Locate the cell with the specified text and output its (X, Y) center coordinate. 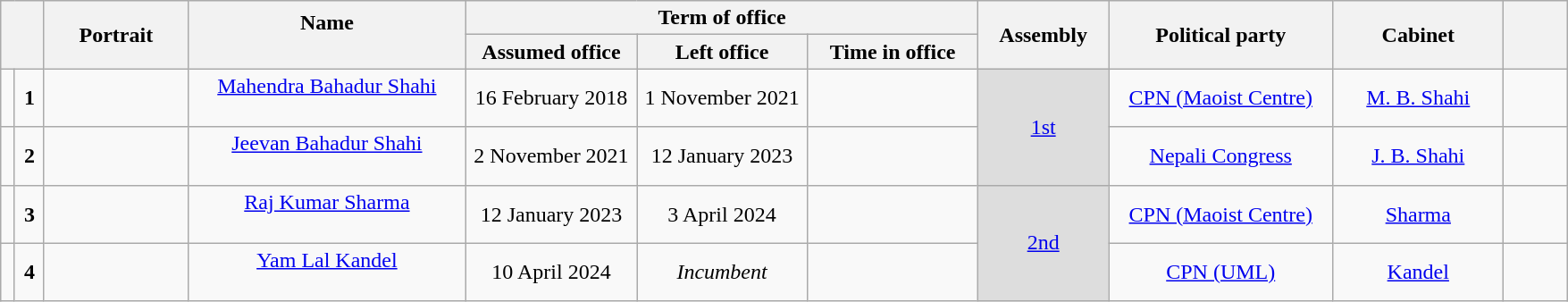
Nepali Congress (1220, 155)
3 (29, 214)
1st (1044, 127)
Left office (722, 52)
2 November 2021 (550, 155)
Assembly (1044, 35)
CPN (UML) (1220, 272)
10 April 2024 (550, 272)
J. B. Shahi (1419, 155)
1 November 2021 (722, 98)
4 (29, 272)
3 April 2024 (722, 214)
M. B. Shahi (1419, 98)
2 (29, 155)
Sharma (1419, 214)
Cabinet (1419, 35)
Name (327, 35)
Incumbent (722, 272)
Raj Kumar Sharma (327, 214)
2nd (1044, 243)
Yam Lal Kandel (327, 272)
1 (29, 98)
Jeevan Bahadur Shahi (327, 155)
Term of office (722, 18)
Political party (1220, 35)
Kandel (1419, 272)
Assumed office (550, 52)
Time in office (893, 52)
Mahendra Bahadur Shahi (327, 98)
Portrait (116, 35)
16 February 2018 (550, 98)
